Return (X, Y) of the center of cell containing provided text 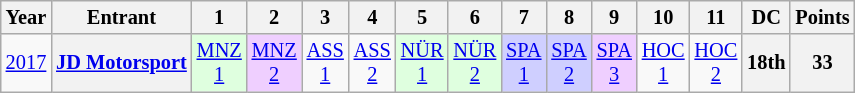
SPA1 (524, 63)
Year (26, 17)
NÜR2 (474, 63)
JD Motorsport (121, 63)
7 (524, 17)
1 (220, 17)
10 (664, 17)
5 (422, 17)
9 (614, 17)
3 (326, 17)
HOC1 (664, 63)
11 (716, 17)
Entrant (121, 17)
33 (822, 63)
8 (568, 17)
SPA2 (568, 63)
4 (372, 17)
Points (822, 17)
ASS1 (326, 63)
ASS2 (372, 63)
2017 (26, 63)
2 (274, 17)
MNZ1 (220, 63)
SPA3 (614, 63)
HOC2 (716, 63)
NÜR1 (422, 63)
DC (766, 17)
18th (766, 63)
MNZ2 (274, 63)
6 (474, 17)
